Search for the cell housing the specified text and yield its (x, y) center coordinate. 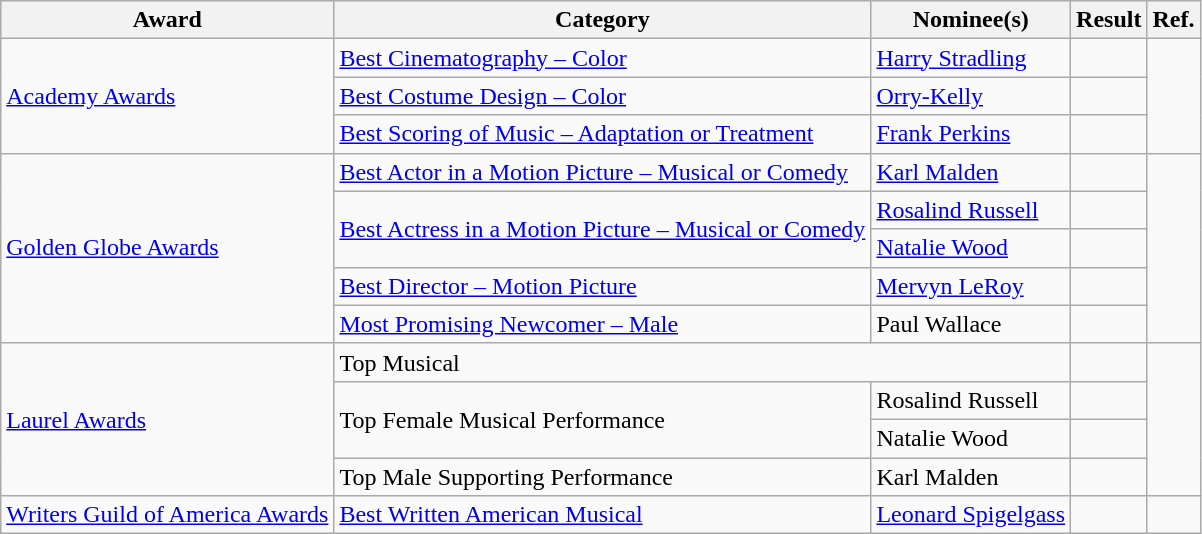
Golden Globe Awards (168, 248)
Harry Stradling (971, 58)
Result (1109, 20)
Best Costume Design – Color (602, 96)
Best Written American Musical (602, 515)
Academy Awards (168, 96)
Best Director – Motion Picture (602, 286)
Top Musical (702, 362)
Best Actress in a Motion Picture – Musical or Comedy (602, 229)
Award (168, 20)
Best Cinematography – Color (602, 58)
Top Male Supporting Performance (602, 477)
Leonard Spigelgass (971, 515)
Orry-Kelly (971, 96)
Paul Wallace (971, 324)
Laurel Awards (168, 419)
Category (602, 20)
Top Female Musical Performance (602, 419)
Frank Perkins (971, 134)
Best Scoring of Music – Adaptation or Treatment (602, 134)
Best Actor in a Motion Picture – Musical or Comedy (602, 172)
Ref. (1174, 20)
Most Promising Newcomer – Male (602, 324)
Mervyn LeRoy (971, 286)
Writers Guild of America Awards (168, 515)
Nominee(s) (971, 20)
